For the text-containing cell, return its midpoint in (X, Y) coordinate format. 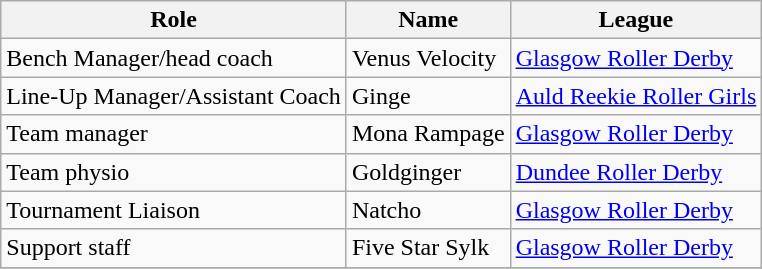
Team manager (174, 134)
Five Star Sylk (428, 248)
Dundee Roller Derby (636, 172)
Line-Up Manager/Assistant Coach (174, 96)
Mona Rampage (428, 134)
Bench Manager/head coach (174, 58)
Auld Reekie Roller Girls (636, 96)
Name (428, 20)
Venus Velocity (428, 58)
Team physio (174, 172)
Natcho (428, 210)
Ginge (428, 96)
League (636, 20)
Tournament Liaison (174, 210)
Role (174, 20)
Goldginger (428, 172)
Support staff (174, 248)
